Detect which cell encompasses the target text, then output its [x, y] center coordinate. 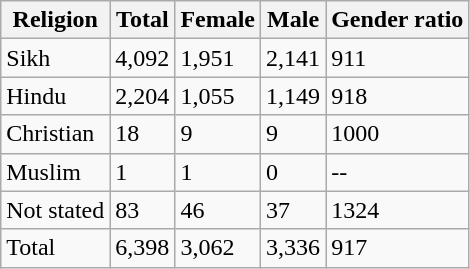
Not stated [56, 210]
Hindu [56, 96]
1000 [398, 134]
1,055 [218, 96]
Female [218, 20]
1,149 [294, 96]
0 [294, 172]
2,141 [294, 58]
46 [218, 210]
Gender ratio [398, 20]
3,336 [294, 248]
Muslim [56, 172]
918 [398, 96]
3,062 [218, 248]
1324 [398, 210]
Sikh [56, 58]
2,204 [142, 96]
6,398 [142, 248]
Christian [56, 134]
917 [398, 248]
4,092 [142, 58]
83 [142, 210]
37 [294, 210]
1,951 [218, 58]
911 [398, 58]
18 [142, 134]
Religion [56, 20]
-- [398, 172]
Male [294, 20]
